Return the (x, y) coordinate for the center point of the cell that contains the specified text.  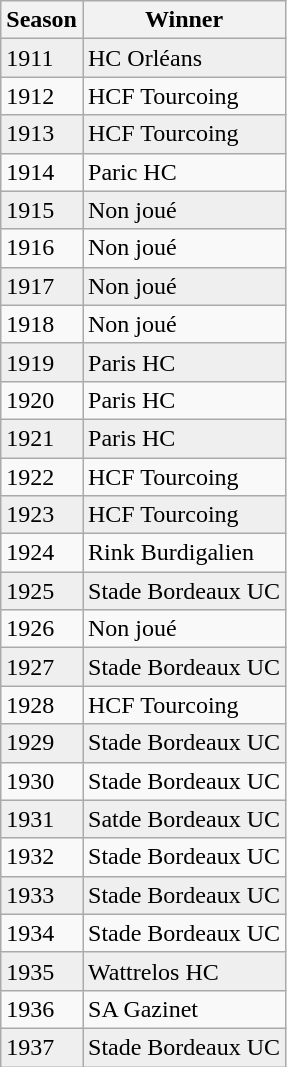
1931 (42, 819)
1913 (42, 134)
Paric HC (184, 172)
Satde Bordeaux UC (184, 819)
1924 (42, 553)
Season (42, 20)
1915 (42, 210)
1929 (42, 743)
1934 (42, 933)
1918 (42, 324)
1920 (42, 400)
1922 (42, 477)
Wattrelos HC (184, 971)
1925 (42, 591)
SA Gazinet (184, 1009)
1919 (42, 362)
1936 (42, 1009)
Rink Burdigalien (184, 553)
1928 (42, 705)
Winner (184, 20)
1932 (42, 857)
1914 (42, 172)
1911 (42, 58)
1923 (42, 515)
1912 (42, 96)
1916 (42, 248)
1937 (42, 1047)
1926 (42, 629)
1935 (42, 971)
1933 (42, 895)
1927 (42, 667)
HC Orléans (184, 58)
1921 (42, 438)
1930 (42, 781)
1917 (42, 286)
